Locate the cell with the specified text and output its (x, y) center coordinate. 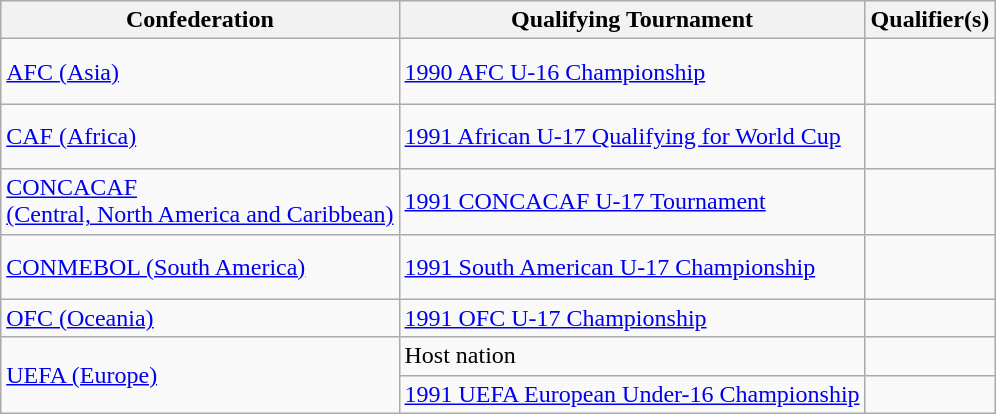
AFC (Asia) (200, 72)
OFC (Oceania) (200, 318)
Confederation (200, 20)
CAF (Africa) (200, 136)
CONMEBOL (South America) (200, 266)
1991 CONCACAF U-17 Tournament (632, 202)
1990 AFC U-16 Championship (632, 72)
1991 African U-17 Qualifying for World Cup (632, 136)
1991 UEFA European Under-16 Championship (632, 394)
UEFA (Europe) (200, 375)
Qualifier(s) (930, 20)
CONCACAF (Central, North America and Caribbean) (200, 202)
Qualifying Tournament (632, 20)
1991 OFC U-17 Championship (632, 318)
Host nation (632, 356)
1991 South American U-17 Championship (632, 266)
